Output the [X, Y] coordinate of the center of the cell containing the given text.  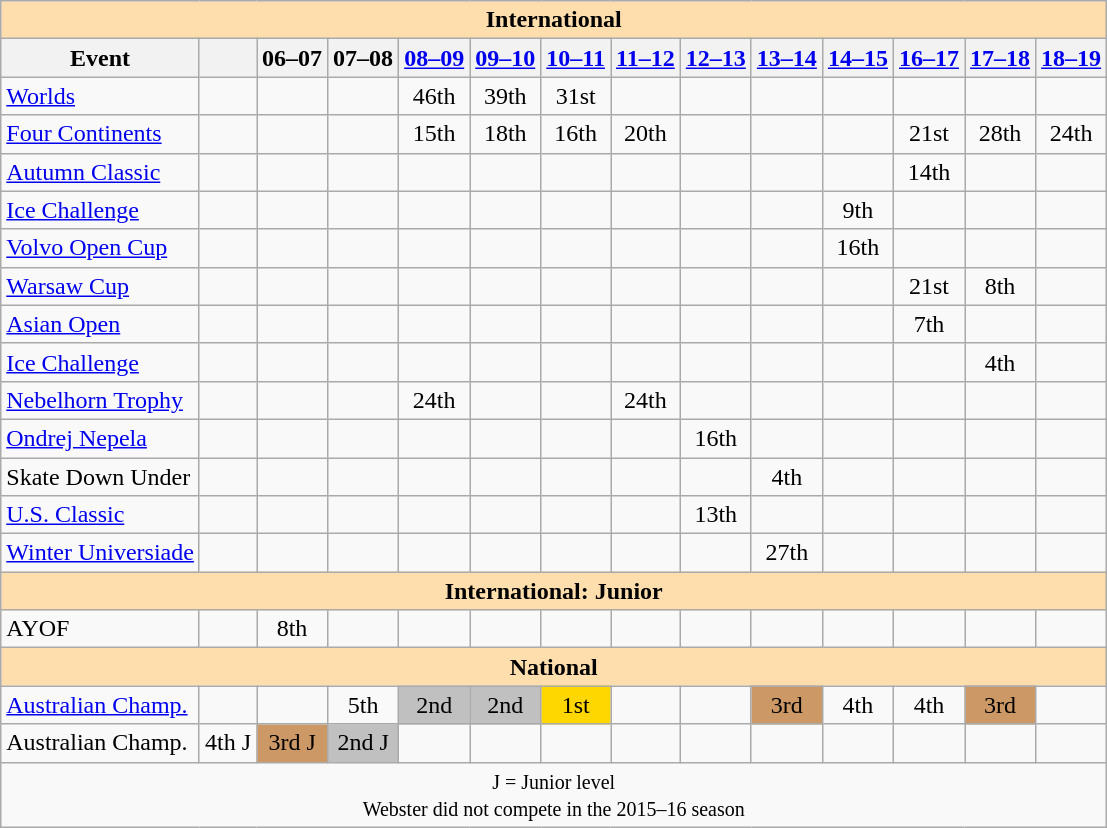
7th [928, 324]
Skate Down Under [100, 477]
27th [786, 553]
20th [646, 134]
Ondrej Nepela [100, 438]
5th [364, 705]
International [554, 20]
31st [576, 96]
12–13 [716, 58]
16–17 [928, 58]
9th [858, 210]
13–14 [786, 58]
National [554, 667]
14th [928, 172]
46th [434, 96]
J = Junior level Webster did not compete in the 2015–16 season [554, 794]
International: Junior [554, 591]
06–07 [292, 58]
13th [716, 515]
2nd J [364, 743]
39th [506, 96]
U.S. Classic [100, 515]
18th [506, 134]
Warsaw Cup [100, 286]
09–10 [506, 58]
Autumn Classic [100, 172]
Winter Universiade [100, 553]
Nebelhorn Trophy [100, 400]
AYOF [100, 629]
Four Continents [100, 134]
17–18 [1000, 58]
Worlds [100, 96]
3rd J [292, 743]
1st [576, 705]
10–11 [576, 58]
15th [434, 134]
18–19 [1072, 58]
07–08 [364, 58]
08–09 [434, 58]
Event [100, 58]
Volvo Open Cup [100, 248]
28th [1000, 134]
14–15 [858, 58]
4th J [228, 743]
11–12 [646, 58]
Asian Open [100, 324]
